Return (X, Y) of the center of cell containing provided text 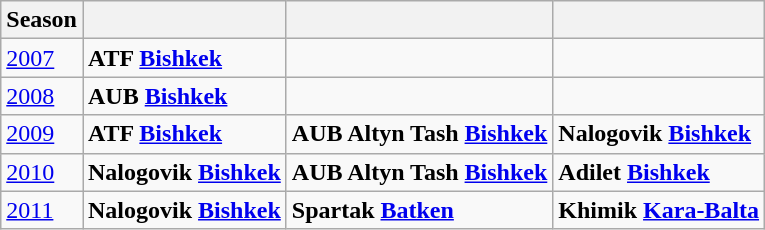
2010 (42, 172)
Khimik Kara-Balta (659, 210)
Spartak Batken (420, 210)
Season (42, 20)
Adilet Bishkek (659, 172)
AUB Bishkek (184, 96)
2009 (42, 134)
2011 (42, 210)
2007 (42, 58)
2008 (42, 96)
